Pinpoint the cell where the given text exists, returning its (x, y) midpoint coordinate. 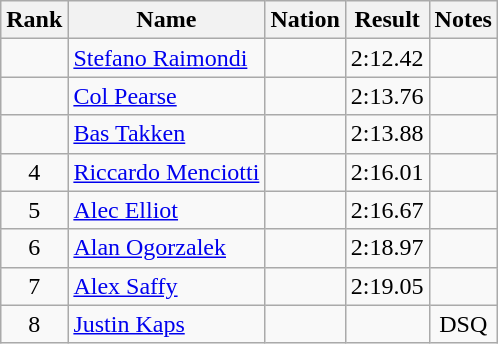
2:13.88 (387, 134)
Riccardo Menciotti (166, 172)
Stefano Raimondi (166, 58)
8 (34, 324)
Nation (305, 20)
2:18.97 (387, 248)
Name (166, 20)
Bas Takken (166, 134)
2:16.67 (387, 210)
2:19.05 (387, 286)
Alan Ogorzalek (166, 248)
6 (34, 248)
4 (34, 172)
5 (34, 210)
Rank (34, 20)
Result (387, 20)
DSQ (463, 324)
2:12.42 (387, 58)
Notes (463, 20)
2:16.01 (387, 172)
Col Pearse (166, 96)
Justin Kaps (166, 324)
7 (34, 286)
Alec Elliot (166, 210)
Alex Saffy (166, 286)
2:13.76 (387, 96)
